Detect which cell encompasses the target text, then output its [x, y] center coordinate. 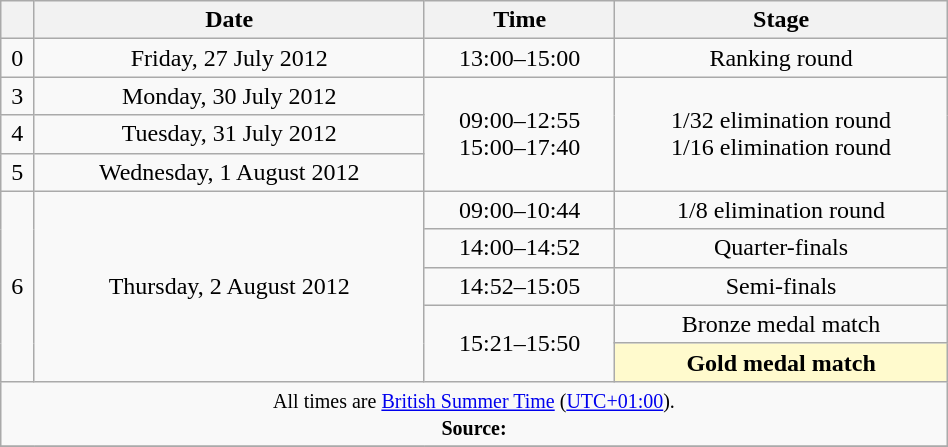
3 [18, 96]
Date [230, 20]
09:00–12:5515:00–17:40 [519, 134]
15:21–15:50 [519, 343]
Gold medal match [781, 362]
1/32 elimination round 1/16 elimination round [781, 134]
Semi-finals [781, 286]
09:00–10:44 [519, 210]
0 [18, 58]
13:00–15:00 [519, 58]
6 [18, 286]
Thursday, 2 August 2012 [230, 286]
5 [18, 172]
Friday, 27 July 2012 [230, 58]
All times are British Summer Time (UTC+01:00). Source: [474, 414]
4 [18, 134]
14:52–15:05 [519, 286]
Monday, 30 July 2012 [230, 96]
Time [519, 20]
Bronze medal match [781, 324]
Ranking round [781, 58]
14:00–14:52 [519, 248]
Wednesday, 1 August 2012 [230, 172]
Quarter-finals [781, 248]
Tuesday, 31 July 2012 [230, 134]
1/8 elimination round [781, 210]
Stage [781, 20]
